Find where the given text appears and provide that cell's center as [X, Y] coordinate. 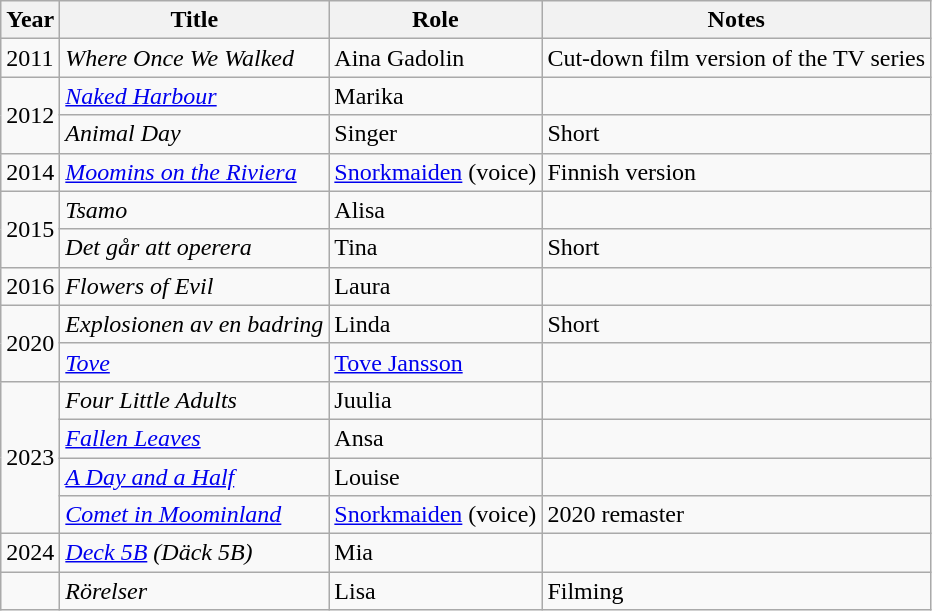
Role [436, 20]
Flowers of Evil [194, 286]
Moomins on the Riviera [194, 172]
Juulia [436, 400]
Tove Jansson [436, 362]
Deck 5B (Däck 5B) [194, 553]
A Day and a Half [194, 477]
2011 [30, 58]
Rörelser [194, 591]
2012 [30, 115]
2020 remaster [736, 515]
Title [194, 20]
Mia [436, 553]
Where Once We Walked [194, 58]
2014 [30, 172]
Fallen Leaves [194, 438]
Ansa [436, 438]
Explosionen av en badring [194, 324]
Louise [436, 477]
Tove [194, 362]
Laura [436, 286]
2015 [30, 229]
Comet in Moominland [194, 515]
2020 [30, 343]
Singer [436, 134]
Linda [436, 324]
Marika [436, 96]
Naked Harbour [194, 96]
Tsamo [194, 210]
Lisa [436, 591]
Finnish version [736, 172]
Four Little Adults [194, 400]
Filming [736, 591]
Animal Day [194, 134]
Tina [436, 248]
2023 [30, 457]
Year [30, 20]
Cut-down film version of the TV series [736, 58]
Alisa [436, 210]
Notes [736, 20]
Det går att operera [194, 248]
Aina Gadolin [436, 58]
2016 [30, 286]
2024 [30, 553]
